Extract the [x, y] coordinate from the center of the cell holding the provided text.  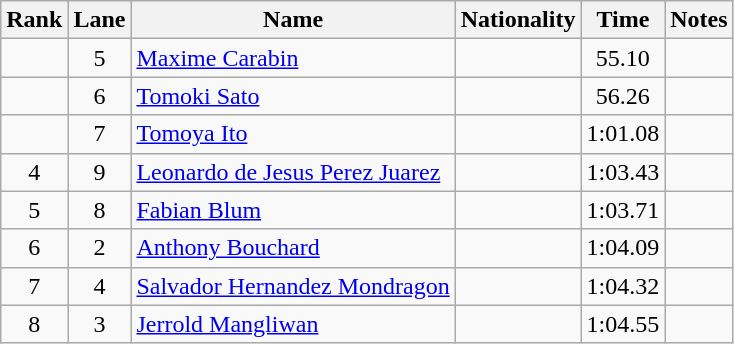
Name [293, 20]
1:04.55 [623, 324]
Lane [100, 20]
1:03.71 [623, 210]
55.10 [623, 58]
Nationality [518, 20]
Notes [699, 20]
Leonardo de Jesus Perez Juarez [293, 172]
Tomoya Ito [293, 134]
Jerrold Mangliwan [293, 324]
2 [100, 248]
3 [100, 324]
Anthony Bouchard [293, 248]
1:03.43 [623, 172]
Rank [34, 20]
1:04.32 [623, 286]
Salvador Hernandez Mondragon [293, 286]
1:01.08 [623, 134]
9 [100, 172]
56.26 [623, 96]
Maxime Carabin [293, 58]
Fabian Blum [293, 210]
1:04.09 [623, 248]
Tomoki Sato [293, 96]
Time [623, 20]
